Find where the given text appears and provide that cell's center as [x, y] coordinate. 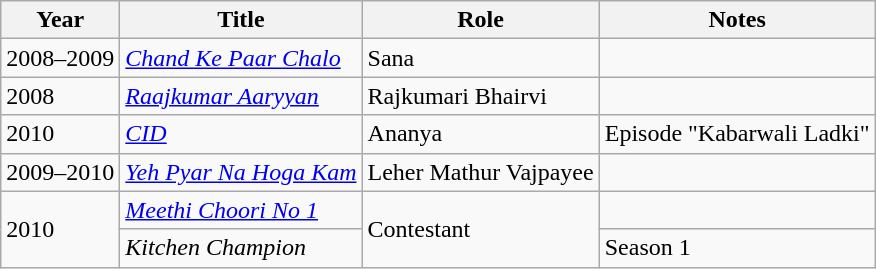
Chand Ke Paar Chalo [241, 58]
Sana [480, 58]
2009–2010 [60, 172]
Kitchen Champion [241, 248]
Episode "Kabarwali Ladki" [737, 134]
Role [480, 20]
Raajkumar Aaryyan [241, 96]
Contestant [480, 229]
Notes [737, 20]
2008 [60, 96]
Ananya [480, 134]
Rajkumari Bhairvi [480, 96]
2008–2009 [60, 58]
Yeh Pyar Na Hoga Kam [241, 172]
CID [241, 134]
Year [60, 20]
Title [241, 20]
Leher Mathur Vajpayee [480, 172]
Meethi Choori No 1 [241, 210]
Season 1 [737, 248]
